Pinpoint the cell where the given text exists, returning its [x, y] midpoint coordinate. 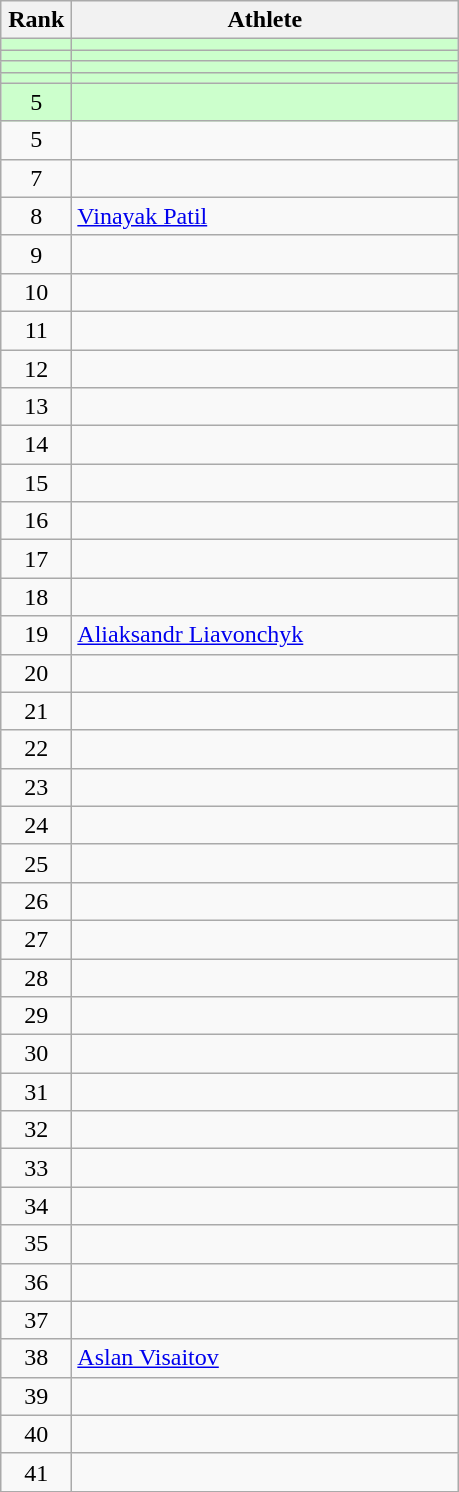
Rank [36, 20]
Vinayak Patil [265, 216]
8 [36, 216]
17 [36, 559]
11 [36, 330]
31 [36, 1092]
13 [36, 407]
29 [36, 1016]
16 [36, 521]
9 [36, 254]
10 [36, 292]
24 [36, 825]
12 [36, 369]
34 [36, 1206]
36 [36, 1282]
35 [36, 1244]
33 [36, 1168]
30 [36, 1054]
32 [36, 1130]
26 [36, 901]
18 [36, 597]
20 [36, 673]
Athlete [265, 20]
19 [36, 635]
21 [36, 711]
Aliaksandr Liavonchyk [265, 635]
37 [36, 1320]
39 [36, 1396]
41 [36, 1472]
28 [36, 977]
38 [36, 1358]
Aslan Visaitov [265, 1358]
23 [36, 787]
40 [36, 1434]
22 [36, 749]
15 [36, 483]
25 [36, 863]
7 [36, 178]
14 [36, 445]
27 [36, 939]
